Scan for the cell matching the given text and deliver its (x, y) coordinate at center. 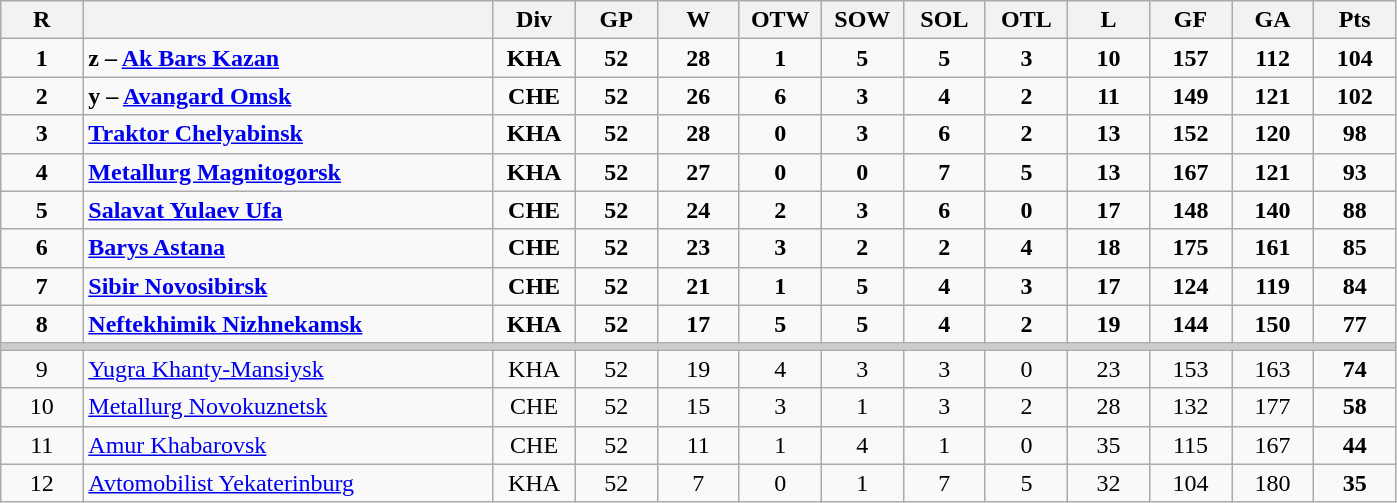
148 (1191, 210)
26 (698, 96)
OTW (780, 20)
132 (1191, 407)
180 (1273, 483)
Metallurg Novokuznetsk (288, 407)
112 (1273, 58)
88 (1355, 210)
93 (1355, 172)
GF (1191, 20)
157 (1191, 58)
GP (616, 20)
140 (1273, 210)
Amur Khabarovsk (288, 445)
152 (1191, 134)
175 (1191, 248)
Salavat Yulaev Ufa (288, 210)
SOL (944, 20)
119 (1273, 286)
Avtomobilist Yekaterinburg (288, 483)
y – Avangard Omsk (288, 96)
77 (1355, 324)
18 (1108, 248)
149 (1191, 96)
W (698, 20)
21 (698, 286)
Metallurg Magnitogorsk (288, 172)
74 (1355, 369)
115 (1191, 445)
24 (698, 210)
12 (42, 483)
120 (1273, 134)
15 (698, 407)
Neftekhimik Nizhnekamsk (288, 324)
150 (1273, 324)
124 (1191, 286)
153 (1191, 369)
GA (1273, 20)
85 (1355, 248)
163 (1273, 369)
144 (1191, 324)
Sibir Novosibirsk (288, 286)
9 (42, 369)
58 (1355, 407)
32 (1108, 483)
84 (1355, 286)
Yugra Khanty-Mansiysk (288, 369)
R (42, 20)
44 (1355, 445)
Pts (1355, 20)
z – Ak Bars Kazan (288, 58)
98 (1355, 134)
OTL (1026, 20)
SOW (862, 20)
8 (42, 324)
Div (534, 20)
L (1108, 20)
161 (1273, 248)
27 (698, 172)
177 (1273, 407)
Traktor Chelyabinsk (288, 134)
102 (1355, 96)
Barys Astana (288, 248)
